For the text-containing cell, return its midpoint in [x, y] coordinate format. 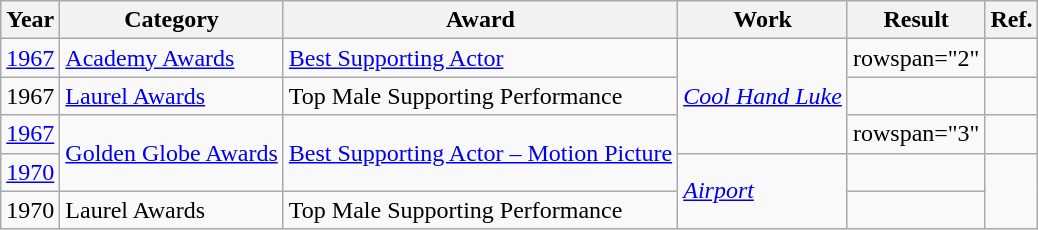
Golden Globe Awards [172, 153]
rowspan="3" [916, 134]
Category [172, 20]
Airport [763, 191]
Best Supporting Actor – Motion Picture [480, 153]
Award [480, 20]
rowspan="2" [916, 58]
Cool Hand Luke [763, 96]
Academy Awards [172, 58]
Ref. [1012, 20]
Result [916, 20]
Work [763, 20]
Best Supporting Actor [480, 58]
Year [30, 20]
